Find where the given text appears and provide that cell's center as (x, y) coordinate. 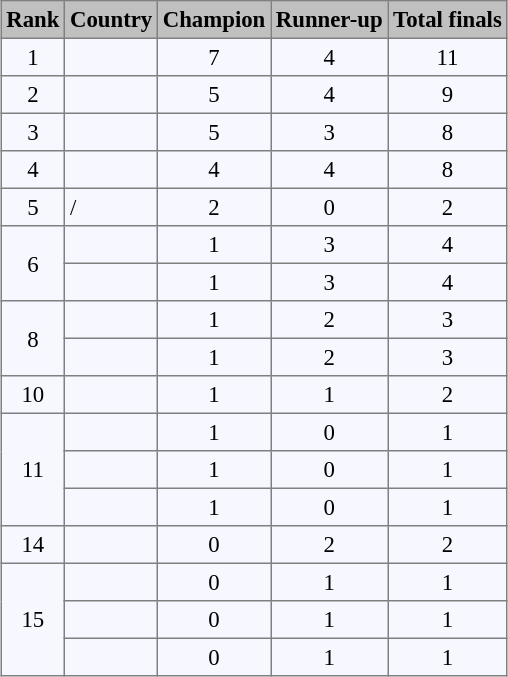
6 (33, 264)
Runner-up (330, 20)
15 (33, 619)
/ (112, 207)
14 (33, 545)
9 (448, 95)
7 (214, 57)
Champion (214, 20)
Country (112, 20)
Total finals (448, 20)
Rank (33, 20)
10 (33, 395)
